Return (X, Y) of the center of cell containing provided text 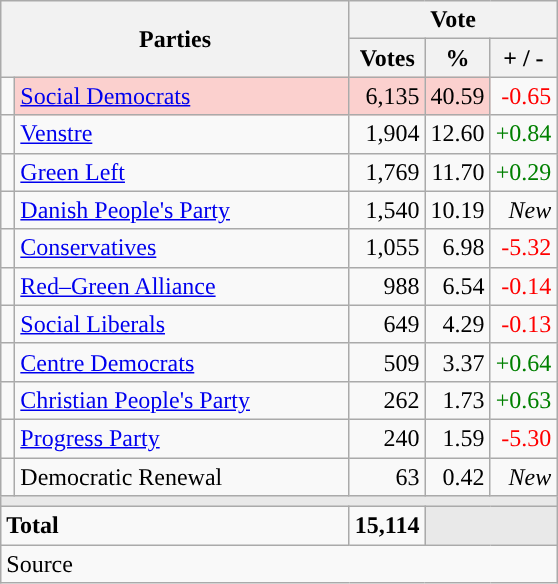
Red–Green Alliance (182, 286)
988 (387, 286)
240 (387, 438)
Votes (387, 58)
1,055 (387, 248)
15,114 (387, 526)
1.73 (458, 400)
-0.14 (524, 286)
-0.13 (524, 324)
Danish People's Party (182, 210)
+0.84 (524, 134)
Centre Democrats (182, 362)
+0.63 (524, 400)
-5.30 (524, 438)
+0.64 (524, 362)
1,904 (387, 134)
3.37 (458, 362)
262 (387, 400)
6.54 (458, 286)
Vote (452, 20)
649 (387, 324)
6,135 (387, 96)
Progress Party (182, 438)
1,769 (387, 172)
Democratic Renewal (182, 477)
+0.29 (524, 172)
Venstre (182, 134)
1,540 (387, 210)
Parties (176, 39)
509 (387, 362)
Total (176, 526)
+ / - (524, 58)
11.70 (458, 172)
Christian People's Party (182, 400)
Conservatives (182, 248)
Social Liberals (182, 324)
% (458, 58)
40.59 (458, 96)
10.19 (458, 210)
-0.65 (524, 96)
Social Democrats (182, 96)
63 (387, 477)
Source (279, 564)
4.29 (458, 324)
12.60 (458, 134)
1.59 (458, 438)
6.98 (458, 248)
-5.32 (524, 248)
Green Left (182, 172)
0.42 (458, 477)
